For the text-containing cell, return its midpoint in [x, y] coordinate format. 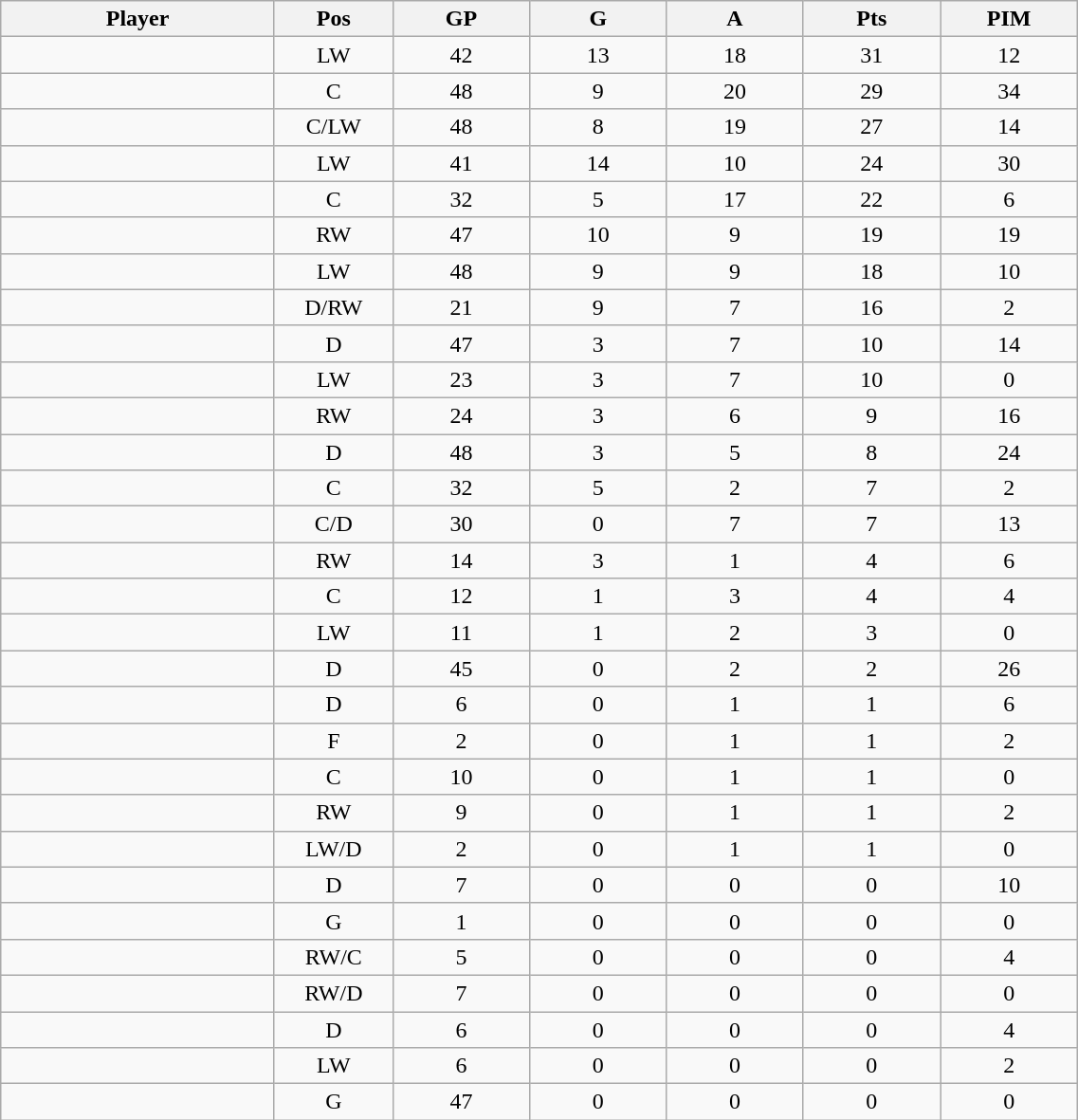
Player [138, 19]
29 [871, 91]
C/D [334, 524]
D/RW [334, 307]
20 [735, 91]
41 [461, 163]
PIM [1009, 19]
17 [735, 199]
GP [461, 19]
C/LW [334, 127]
21 [461, 307]
Pos [334, 19]
22 [871, 199]
42 [461, 55]
A [735, 19]
45 [461, 669]
11 [461, 633]
F [334, 741]
23 [461, 379]
31 [871, 55]
Pts [871, 19]
34 [1009, 91]
LW/D [334, 849]
RW/D [334, 993]
26 [1009, 669]
27 [871, 127]
RW/C [334, 957]
